Provide the (x, y) coordinate of the cell's center where the given text is located.  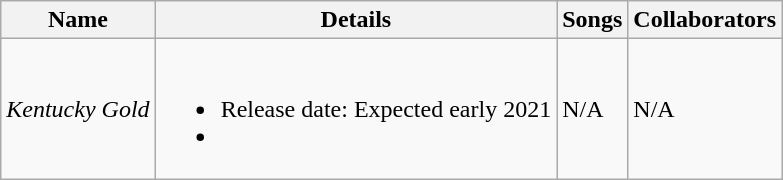
Release date: Expected early 2021 (356, 109)
Songs (592, 20)
Collaborators (705, 20)
Kentucky Gold (78, 109)
Details (356, 20)
Name (78, 20)
